Identify which cell holds the provided text, then report its [X, Y] central coordinate. 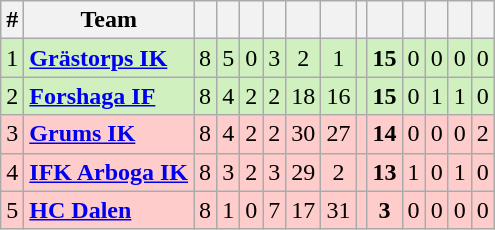
# [12, 20]
29 [304, 172]
27 [338, 134]
17 [304, 210]
30 [304, 134]
HC Dalen [109, 210]
Forshaga IF [109, 96]
Grums IK [109, 134]
IFK Arboga IK [109, 172]
14 [384, 134]
16 [338, 96]
18 [304, 96]
Team [109, 20]
7 [274, 210]
31 [338, 210]
Grästorps IK [109, 58]
13 [384, 172]
